For the text-containing cell, return its midpoint in (x, y) coordinate format. 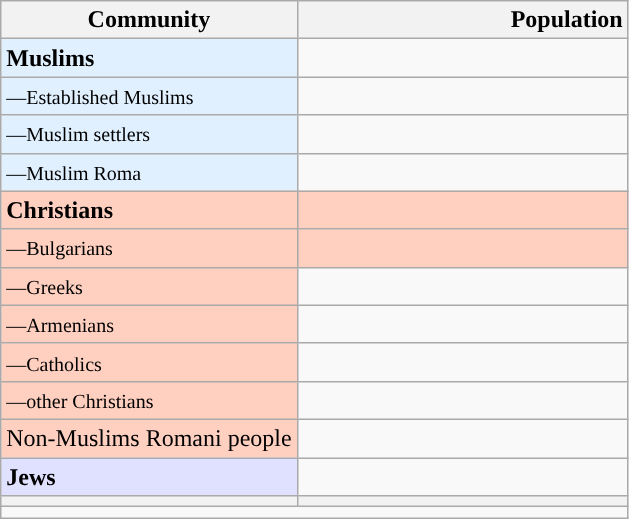
Non-Muslims Romani people (149, 438)
—Bulgarians (149, 248)
—Muslim settlers (149, 134)
Christians (149, 210)
—Established Muslims (149, 96)
—Greeks (149, 286)
Muslims (149, 58)
Jews (149, 477)
—other Christians (149, 400)
—Catholics (149, 362)
—Muslim Roma (149, 172)
Community (149, 20)
—Armenians (149, 324)
Population (462, 20)
